Provide the [x, y] coordinate of the cell's center where the given text is located.  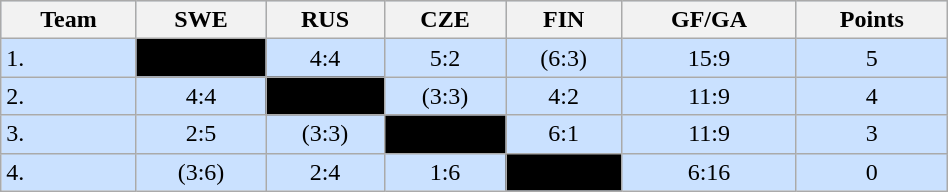
3 [872, 134]
4 [872, 96]
CZE [444, 20]
4:2 [564, 96]
4. [69, 172]
3. [69, 134]
6:16 [710, 172]
15:9 [710, 58]
2. [69, 96]
FIN [564, 20]
Points [872, 20]
1. [69, 58]
5:2 [444, 58]
1:6 [444, 172]
RUS [326, 20]
6:1 [564, 134]
(3:6) [200, 172]
(6:3) [564, 58]
0 [872, 172]
Team [69, 20]
5 [872, 58]
2:5 [200, 134]
2:4 [326, 172]
GF/GA [710, 20]
SWE [200, 20]
